Return [x, y] of the center of cell containing provided text 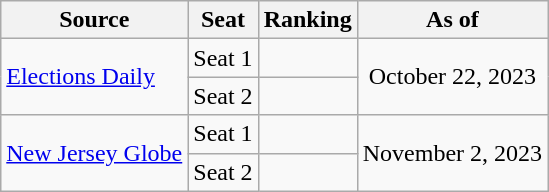
November 2, 2023 [452, 153]
As of [452, 20]
October 22, 2023 [452, 77]
Ranking [308, 20]
Source [94, 20]
Seat [223, 20]
New Jersey Globe [94, 153]
Elections Daily [94, 77]
